Output the (x, y) coordinate of the center of the cell containing the given text.  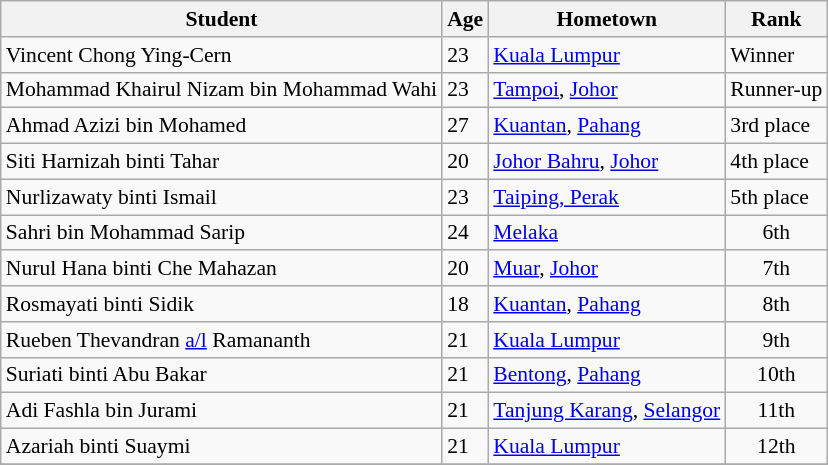
6th (776, 233)
Muar, Johor (606, 269)
Taiping, Perak (606, 197)
Nurlizawaty binti Ismail (222, 197)
Hometown (606, 19)
Siti Harnizah binti Tahar (222, 162)
3rd place (776, 126)
Nurul Hana binti Che Mahazan (222, 269)
Adi Fashla bin Jurami (222, 411)
Azariah binti Suaymi (222, 447)
Rank (776, 19)
7th (776, 269)
Ahmad Azizi bin Mohamed (222, 126)
Runner-up (776, 90)
4th place (776, 162)
Mohammad Khairul Nizam bin Mohammad Wahi (222, 90)
10th (776, 375)
5th place (776, 197)
12th (776, 447)
8th (776, 304)
Rosmayati binti Sidik (222, 304)
Rueben Thevandran a/l Ramananth (222, 340)
24 (465, 233)
Johor Bahru, Johor (606, 162)
Student (222, 19)
18 (465, 304)
9th (776, 340)
Tampoi, Johor (606, 90)
27 (465, 126)
Tanjung Karang, Selangor (606, 411)
Winner (776, 55)
Sahri bin Mohammad Sarip (222, 233)
Bentong, Pahang (606, 375)
Melaka (606, 233)
11th (776, 411)
Suriati binti Abu Bakar (222, 375)
Vincent Chong Ying-Cern (222, 55)
Age (465, 19)
